Return the (X, Y) coordinate for the center point of the cell that contains the specified text.  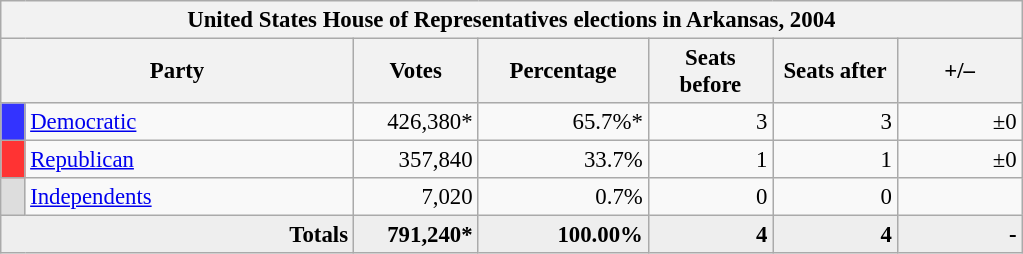
Totals (178, 235)
7,020 (416, 197)
100.00% (563, 235)
Democratic (189, 122)
- (960, 235)
Republican (189, 160)
65.7%* (563, 122)
+/– (960, 72)
Percentage (563, 72)
357,840 (416, 160)
Independents (189, 197)
33.7% (563, 160)
Seats after (836, 72)
United States House of Representatives elections in Arkansas, 2004 (512, 20)
426,380* (416, 122)
791,240* (416, 235)
Seats before (710, 72)
Party (178, 72)
0.7% (563, 197)
Votes (416, 72)
